Determine the (x, y) coordinate at the center of the cell enclosing the given text.  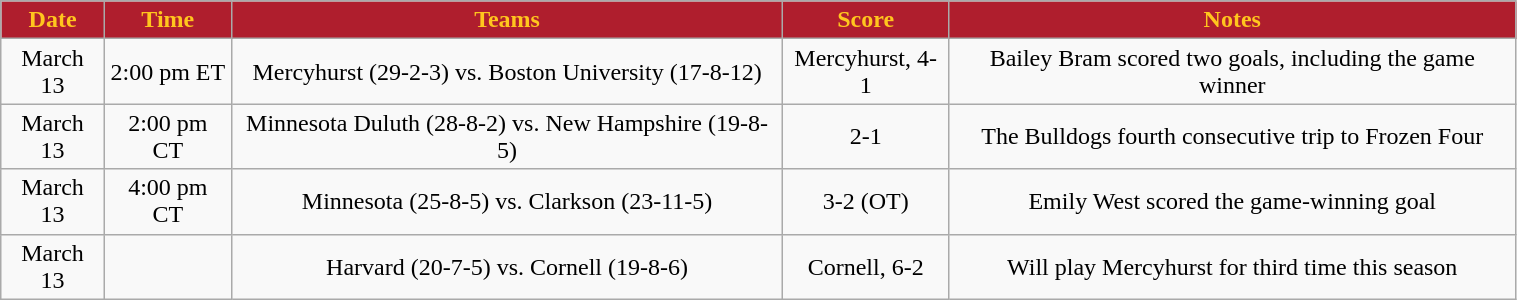
Notes (1232, 20)
Bailey Bram scored two goals, including the game winner (1232, 72)
Teams (507, 20)
4:00 pm CT (168, 202)
Will play Mercyhurst for third time this season (1232, 266)
2:00 pm CT (168, 136)
Emily West scored the game-winning goal (1232, 202)
Harvard (20-7-5) vs. Cornell (19-8-6) (507, 266)
The Bulldogs fourth consecutive trip to Frozen Four (1232, 136)
Minnesota Duluth (28-8-2) vs. New Hampshire (19-8-5) (507, 136)
Minnesota (25-8-5) vs. Clarkson (23-11-5) (507, 202)
Mercyhurst, 4-1 (866, 72)
Mercyhurst (29-2-3) vs. Boston University (17-8-12) (507, 72)
2-1 (866, 136)
Time (168, 20)
Cornell, 6-2 (866, 266)
2:00 pm ET (168, 72)
Date (53, 20)
3-2 (OT) (866, 202)
Score (866, 20)
